For the text-containing cell, return its midpoint in (X, Y) coordinate format. 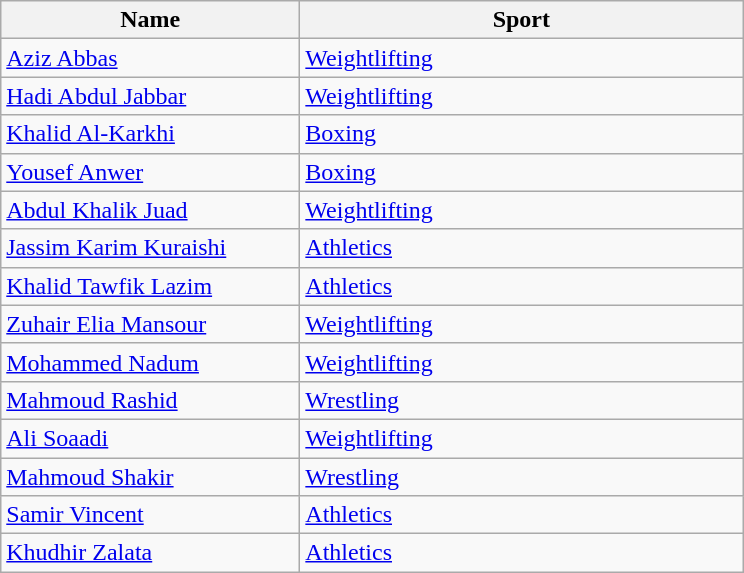
Mohammed Nadum (150, 362)
Jassim Karim Kuraishi (150, 248)
Yousef Anwer (150, 172)
Hadi Abdul Jabbar (150, 96)
Mahmoud Shakir (150, 477)
Khudhir Zalata (150, 553)
Name (150, 20)
Samir Vincent (150, 515)
Zuhair Elia Mansour (150, 324)
Sport (522, 20)
Ali Soaadi (150, 438)
Abdul Khalik Juad (150, 210)
Aziz Abbas (150, 58)
Mahmoud Rashid (150, 400)
Khalid Tawfik Lazim (150, 286)
Khalid Al-Karkhi (150, 134)
